Identify which cell holds the provided text, then report its (X, Y) central coordinate. 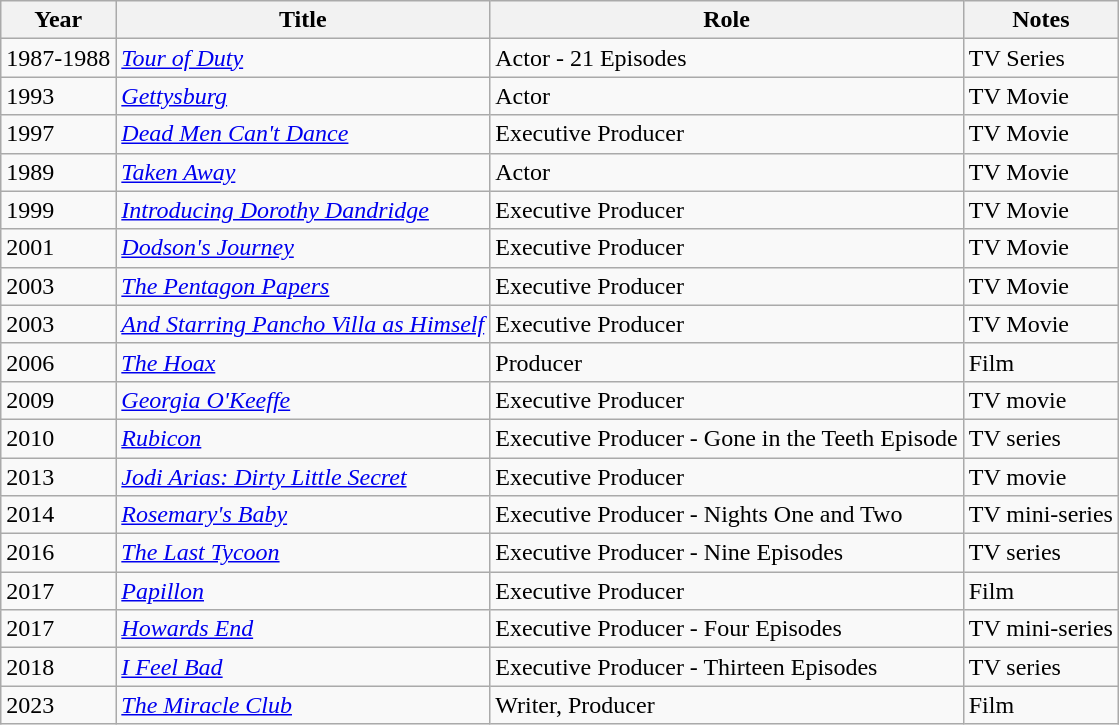
Writer, Producer (726, 705)
2023 (58, 705)
2001 (58, 248)
2016 (58, 553)
2013 (58, 477)
Year (58, 20)
Rosemary's Baby (303, 515)
Producer (726, 362)
The Last Tycoon (303, 553)
TV Series (1040, 58)
1997 (58, 134)
2006 (58, 362)
The Miracle Club (303, 705)
I Feel Bad (303, 667)
1999 (58, 210)
Dead Men Can't Dance (303, 134)
1993 (58, 96)
Jodi Arias: Dirty Little Secret (303, 477)
Rubicon (303, 438)
The Pentagon Papers (303, 286)
Dodson's Journey (303, 248)
Executive Producer - Four Episodes (726, 629)
The Hoax (303, 362)
Executive Producer - Nine Episodes (726, 553)
Executive Producer - Nights One and Two (726, 515)
2014 (58, 515)
Tour of Duty (303, 58)
2018 (58, 667)
Notes (1040, 20)
1989 (58, 172)
Taken Away (303, 172)
Georgia O'Keeffe (303, 400)
Papillon (303, 591)
2009 (58, 400)
Howards End (303, 629)
1987-1988 (58, 58)
And Starring Pancho Villa as Himself (303, 324)
Gettysburg (303, 96)
Introducing Dorothy Dandridge (303, 210)
Executive Producer - Thirteen Episodes (726, 667)
Executive Producer - Gone in the Teeth Episode (726, 438)
2010 (58, 438)
Role (726, 20)
Actor - 21 Episodes (726, 58)
Title (303, 20)
